Search for the cell housing the specified text and yield its [X, Y] center coordinate. 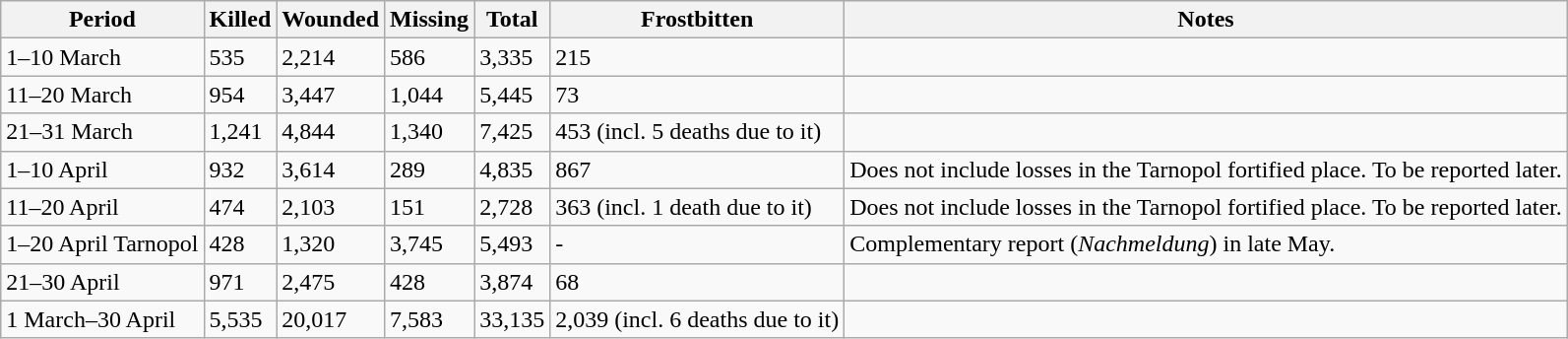
971 [240, 282]
3,874 [512, 282]
932 [240, 169]
5,535 [240, 319]
Missing [429, 20]
73 [697, 95]
- [697, 244]
3,447 [331, 95]
20,017 [331, 319]
586 [429, 57]
535 [240, 57]
11–20 March [102, 95]
1–10 March [102, 57]
Frostbitten [697, 20]
3,335 [512, 57]
11–20 April [102, 207]
68 [697, 282]
1 March–30 April [102, 319]
5,493 [512, 244]
474 [240, 207]
151 [429, 207]
2,103 [331, 207]
1,320 [331, 244]
2,214 [331, 57]
2,475 [331, 282]
Notes [1207, 20]
1,241 [240, 132]
4,835 [512, 169]
Killed [240, 20]
453 (incl. 5 deaths due to it) [697, 132]
2,039 (incl. 6 deaths due to it) [697, 319]
5,445 [512, 95]
21–31 March [102, 132]
Complementary report (Nachmeldung) in late May. [1207, 244]
363 (incl. 1 death due to it) [697, 207]
Total [512, 20]
2,728 [512, 207]
33,135 [512, 319]
Period [102, 20]
3,745 [429, 244]
21–30 April [102, 282]
289 [429, 169]
1,044 [429, 95]
3,614 [331, 169]
7,425 [512, 132]
215 [697, 57]
Wounded [331, 20]
867 [697, 169]
1,340 [429, 132]
1–10 April [102, 169]
4,844 [331, 132]
7,583 [429, 319]
954 [240, 95]
1–20 April Tarnopol [102, 244]
